Pinpoint the cell where the given text exists, returning its [x, y] midpoint coordinate. 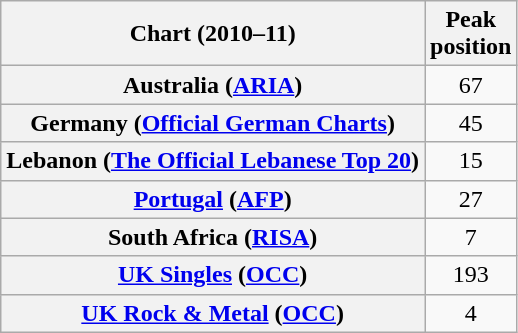
Australia (ARIA) [213, 85]
67 [471, 85]
South Africa (RISA) [213, 237]
Peakposition [471, 34]
Portugal (AFP) [213, 199]
UK Rock & Metal (OCC) [213, 313]
Germany (Official German Charts) [213, 123]
Chart (2010–11) [213, 34]
27 [471, 199]
7 [471, 237]
193 [471, 275]
45 [471, 123]
15 [471, 161]
4 [471, 313]
UK Singles (OCC) [213, 275]
Lebanon (The Official Lebanese Top 20) [213, 161]
